Provide the (x, y) coordinate of the cell's center where the given text is located.  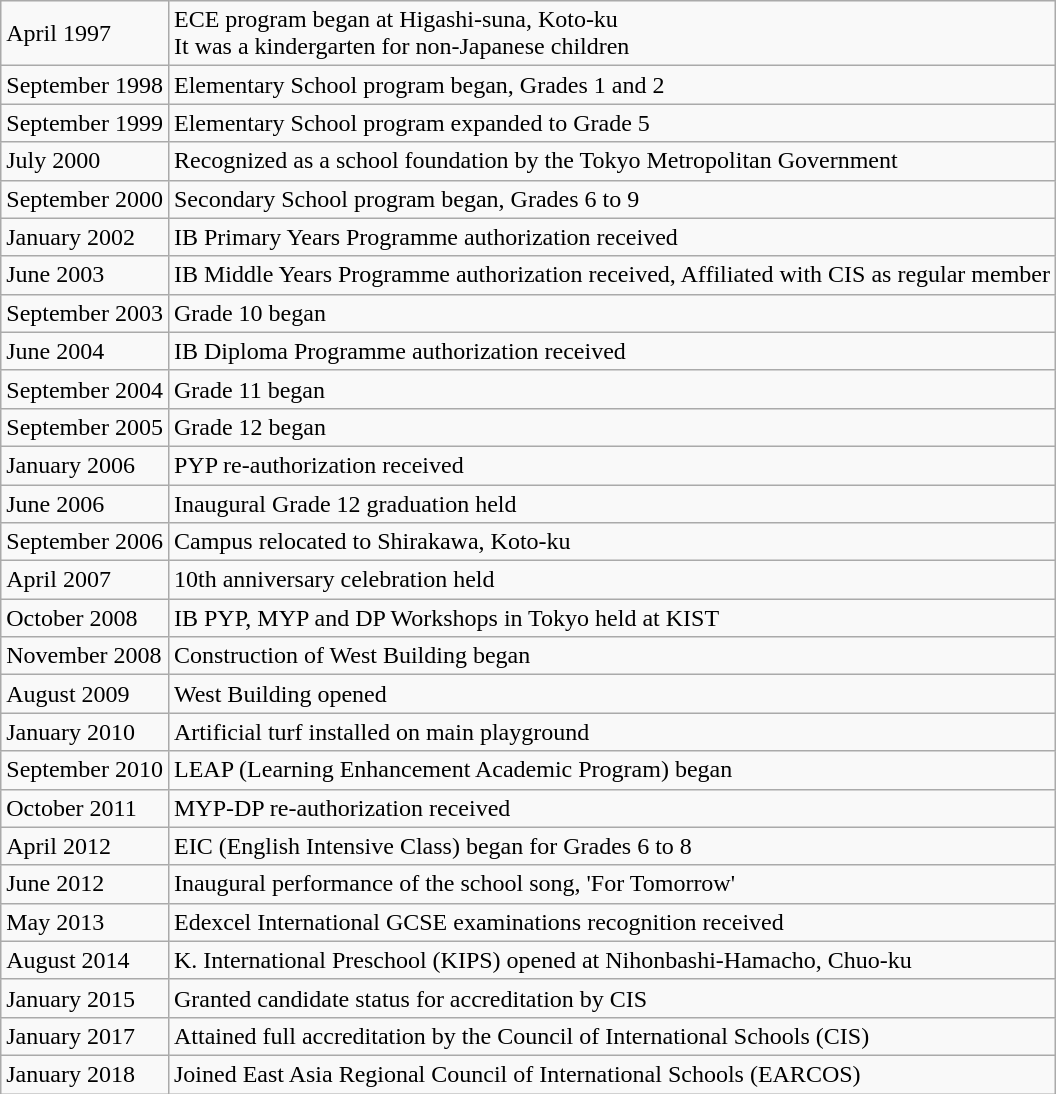
June 2012 (85, 884)
IB Middle Years Programme authorization received, Affiliated with CIS as regular member (612, 275)
IB Diploma Programme authorization received (612, 351)
January 2006 (85, 465)
May 2013 (85, 922)
August 2014 (85, 960)
Inaugural Grade 12 graduation held (612, 503)
Attained full accreditation by the Council of International Schools (CIS) (612, 1036)
Artificial turf installed on main playground (612, 732)
Grade 11 began (612, 389)
Joined East Asia Regional Council of International Schools (EARCOS) (612, 1074)
January 2015 (85, 998)
Elementary School program expanded to Grade 5 (612, 123)
April 1997 (85, 34)
June 2004 (85, 351)
West Building opened (612, 694)
September 2010 (85, 770)
Elementary School program began, Grades 1 and 2 (612, 85)
September 2006 (85, 542)
June 2006 (85, 503)
IB PYP, MYP and DP Workshops in Tokyo held at KIST (612, 618)
Secondary School program began, Grades 6 to 9 (612, 199)
July 2000 (85, 161)
April 2007 (85, 580)
January 2010 (85, 732)
August 2009 (85, 694)
Grade 12 began (612, 427)
LEAP (Learning Enhancement Academic Program) began (612, 770)
Edexcel International GCSE examinations recognition received (612, 922)
MYP-DP re-authorization received (612, 808)
September 2003 (85, 313)
November 2008 (85, 656)
Recognized as a school foundation by the Tokyo Metropolitan Government (612, 161)
April 2012 (85, 846)
ECE program began at Higashi-suna, Koto-kuIt was a kindergarten for non-Japanese children (612, 34)
Campus relocated to Shirakawa, Koto-ku (612, 542)
October 2011 (85, 808)
January 2002 (85, 237)
September 2000 (85, 199)
June 2003 (85, 275)
January 2017 (85, 1036)
PYP re-authorization received (612, 465)
Grade 10 began (612, 313)
Granted candidate status for accreditation by CIS (612, 998)
K. International Preschool (KIPS) opened at Nihonbashi-Hamacho, Chuo-ku (612, 960)
Construction of West Building began (612, 656)
January 2018 (85, 1074)
EIC (English Intensive Class) began for Grades 6 to 8 (612, 846)
September 2005 (85, 427)
10th anniversary celebration held (612, 580)
Inaugural performance of the school song, 'For Tomorrow' (612, 884)
September 1998 (85, 85)
IB Primary Years Programme authorization received (612, 237)
September 2004 (85, 389)
September 1999 (85, 123)
October 2008 (85, 618)
